Determine the [X, Y] coordinate at the center of the cell enclosing the given text.  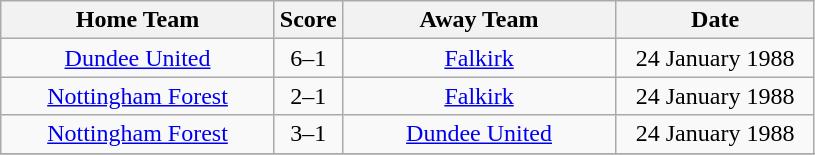
6–1 [308, 58]
Home Team [138, 20]
3–1 [308, 134]
Away Team [479, 20]
Date [716, 20]
2–1 [308, 96]
Score [308, 20]
